Locate the cell with the specified text and output its (X, Y) center coordinate. 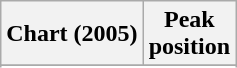
Peakposition (189, 34)
Chart (2005) (72, 34)
